Return the (x, y) coordinate for the center point of the cell that contains the specified text.  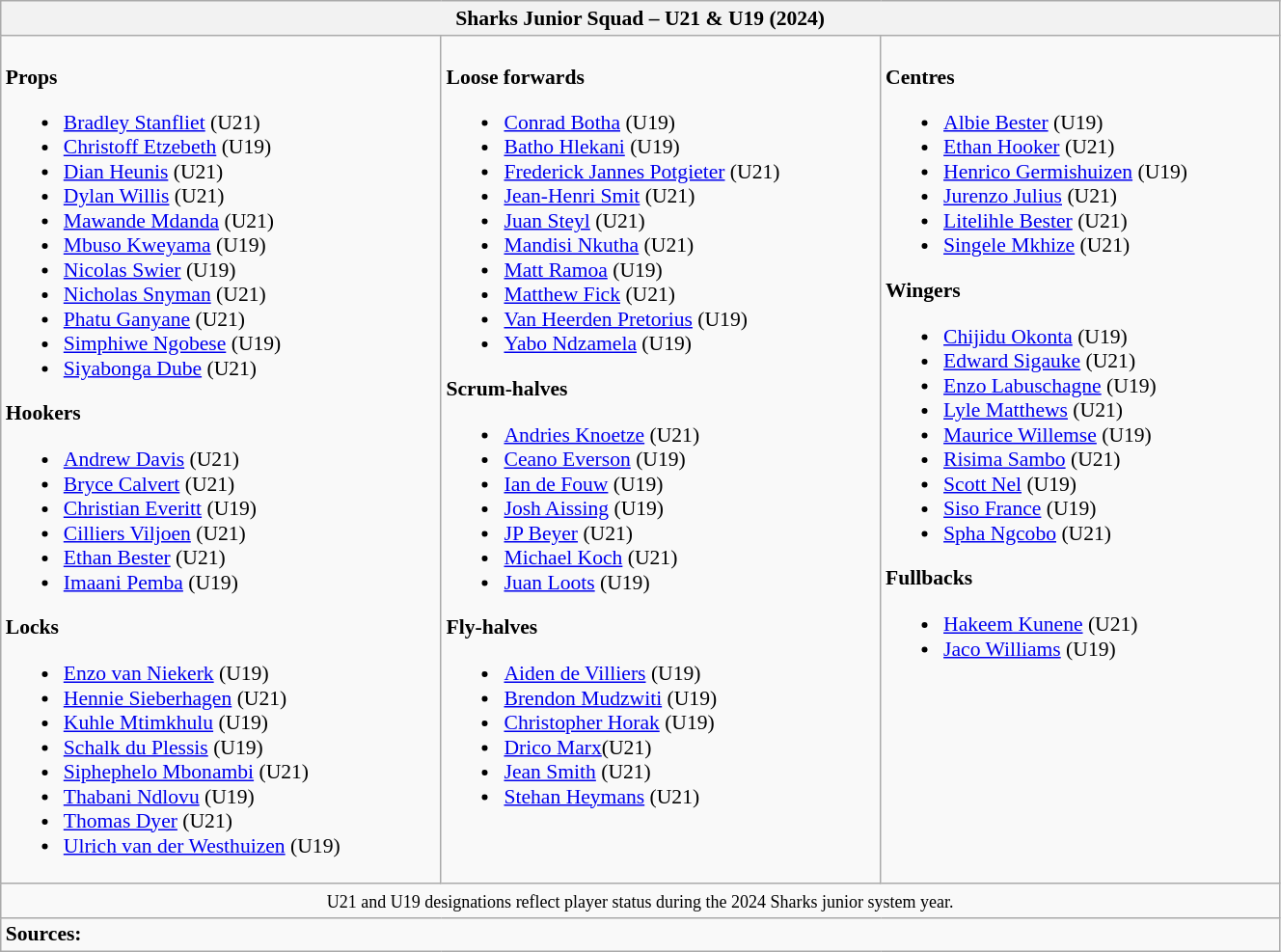
Sharks Junior Squad – U21 & U19 (2024) (640, 18)
U21 and U19 designations reflect player status during the 2024 Sharks junior system year. (640, 901)
